From the cell containing the given text, extract its center point as [X, Y] coordinate. 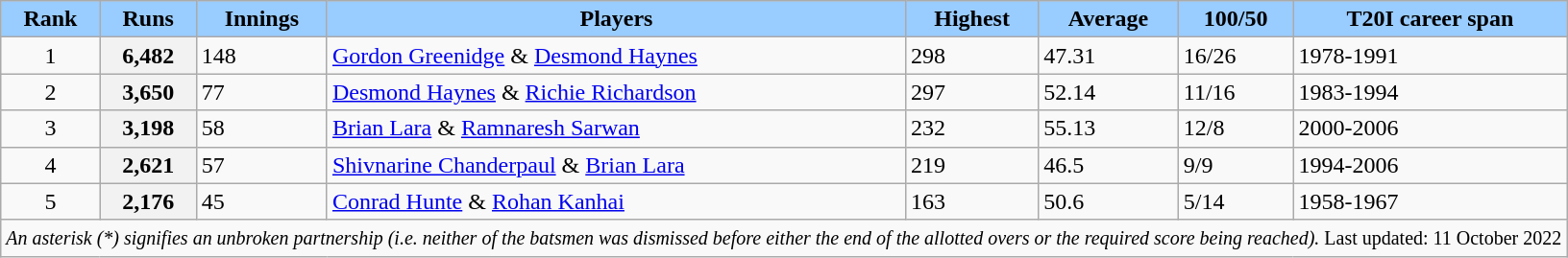
77 [261, 92]
9/9 [1236, 165]
45 [261, 201]
2,621 [148, 165]
Runs [148, 19]
219 [971, 165]
46.5 [1109, 165]
58 [261, 129]
55.13 [1109, 129]
Brian Lara & Ramnaresh Sarwan [616, 129]
16/26 [1236, 56]
47.31 [1109, 56]
5/14 [1236, 201]
Shivnarine Chanderpaul & Brian Lara [616, 165]
Players [616, 19]
50.6 [1109, 201]
297 [971, 92]
2000-2006 [1430, 129]
52.14 [1109, 92]
3 [50, 129]
1 [50, 56]
3,198 [148, 129]
Innings [261, 19]
Gordon Greenidge & Desmond Haynes [616, 56]
Desmond Haynes & Richie Richardson [616, 92]
Rank [50, 19]
2,176 [148, 201]
12/8 [1236, 129]
1983-1994 [1430, 92]
148 [261, 56]
4 [50, 165]
57 [261, 165]
1958-1967 [1430, 201]
1994-2006 [1430, 165]
Conrad Hunte & Rohan Kanhai [616, 201]
Average [1109, 19]
232 [971, 129]
T20I career span [1430, 19]
298 [971, 56]
6,482 [148, 56]
Highest [971, 19]
163 [971, 201]
11/16 [1236, 92]
3,650 [148, 92]
5 [50, 201]
2 [50, 92]
1978-1991 [1430, 56]
100/50 [1236, 19]
